Return the (X, Y) coordinate for the center point of the cell that contains the specified text.  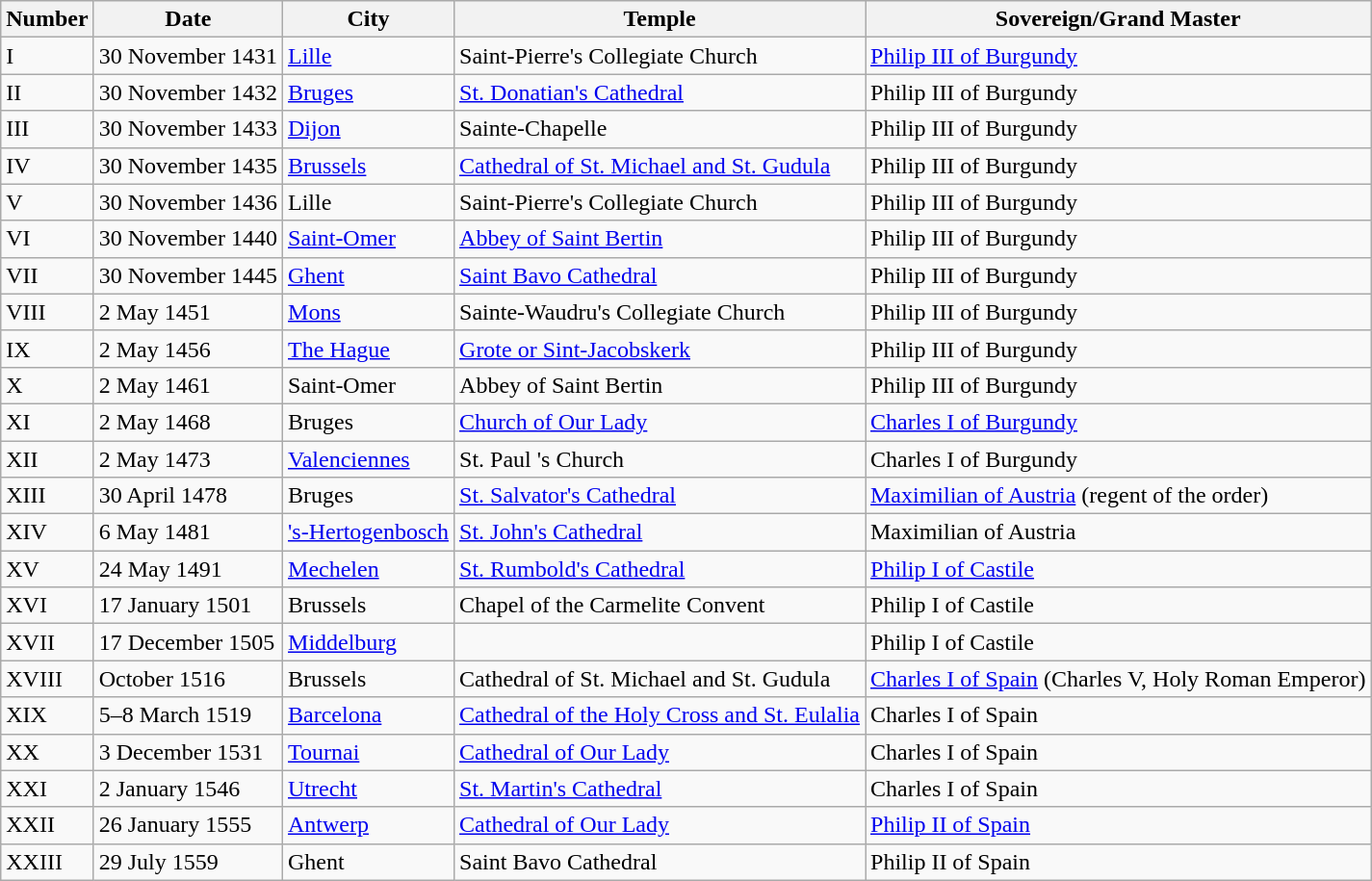
Barcelona (369, 715)
XIII (47, 496)
VI (47, 239)
's-Hertogenbosch (369, 532)
30 November 1433 (188, 129)
VII (47, 275)
XVII (47, 642)
St. Martin's Cathedral (660, 789)
2 May 1468 (188, 422)
30 November 1436 (188, 202)
2 May 1461 (188, 385)
Sainte-Chapelle (660, 129)
29 July 1559 (188, 862)
17 December 1505 (188, 642)
Middelburg (369, 642)
2 May 1451 (188, 312)
XI (47, 422)
6 May 1481 (188, 532)
30 November 1440 (188, 239)
Chapel of the Carmelite Convent (660, 606)
Grote or Sint-Jacobskerk (660, 349)
II (47, 92)
Date (188, 19)
I (47, 56)
Charles I of Spain (Charles V, Holy Roman Emperor) (1117, 679)
The Hague (369, 349)
St. Rumbold's Cathedral (660, 569)
2 May 1456 (188, 349)
Valenciennes (369, 459)
XXI (47, 789)
17 January 1501 (188, 606)
Number (47, 19)
XIV (47, 532)
Tournai (369, 752)
5–8 March 1519 (188, 715)
Sovereign/Grand Master (1117, 19)
2 January 1546 (188, 789)
XII (47, 459)
XVIII (47, 679)
30 November 1445 (188, 275)
30 November 1435 (188, 166)
October 1516 (188, 679)
IV (47, 166)
XX (47, 752)
Mechelen (369, 569)
XXII (47, 825)
IX (47, 349)
26 January 1555 (188, 825)
St. Paul 's Church (660, 459)
St. Salvator's Cathedral (660, 496)
Church of Our Lady (660, 422)
X (47, 385)
Sainte-Waudru's Collegiate Church (660, 312)
Utrecht (369, 789)
City (369, 19)
3 December 1531 (188, 752)
Cathedral of the Holy Cross and St. Eulalia (660, 715)
30 November 1432 (188, 92)
XVI (47, 606)
Antwerp (369, 825)
Dijon (369, 129)
24 May 1491 (188, 569)
30 November 1431 (188, 56)
V (47, 202)
XV (47, 569)
St. John's Cathedral (660, 532)
St. Donatian's Cathedral (660, 92)
Maximilian of Austria (regent of the order) (1117, 496)
Mons (369, 312)
III (47, 129)
XXIII (47, 862)
Maximilian of Austria (1117, 532)
2 May 1473 (188, 459)
XIX (47, 715)
30 April 1478 (188, 496)
VIII (47, 312)
Temple (660, 19)
